Scan for the cell matching the given text and deliver its [x, y] coordinate at center. 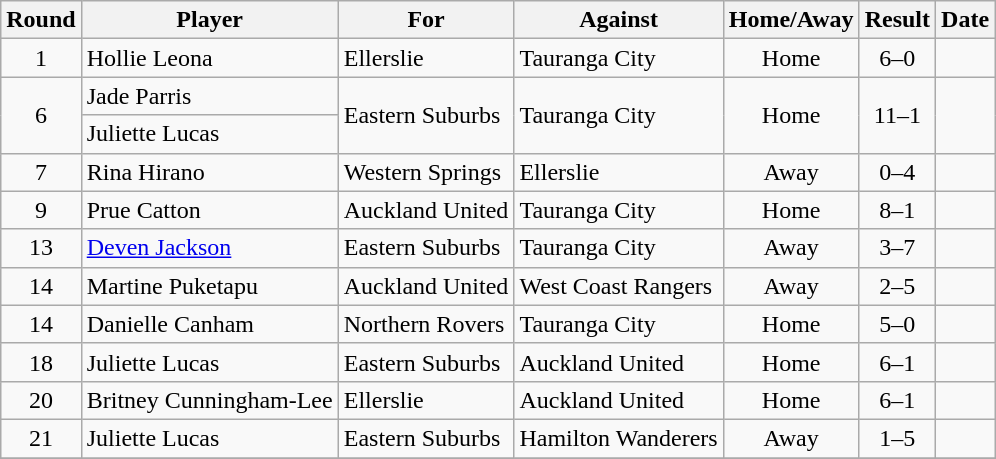
9 [41, 210]
Jade Parris [210, 96]
Hollie Leona [210, 58]
3–7 [897, 248]
Northern Rovers [426, 324]
Player [210, 20]
Against [618, 20]
Round [41, 20]
11–1 [897, 115]
Deven Jackson [210, 248]
5–0 [897, 324]
Danielle Canham [210, 324]
Hamilton Wanderers [618, 438]
1 [41, 58]
Home/Away [791, 20]
Martine Puketapu [210, 286]
8–1 [897, 210]
Date [966, 20]
7 [41, 172]
2–5 [897, 286]
Britney Cunningham-Lee [210, 400]
13 [41, 248]
6–0 [897, 58]
21 [41, 438]
Western Springs [426, 172]
20 [41, 400]
Prue Catton [210, 210]
1–5 [897, 438]
Rina Hirano [210, 172]
Result [897, 20]
6 [41, 115]
18 [41, 362]
For [426, 20]
West Coast Rangers [618, 286]
0–4 [897, 172]
